Locate the cell with the specified text and output its (x, y) center coordinate. 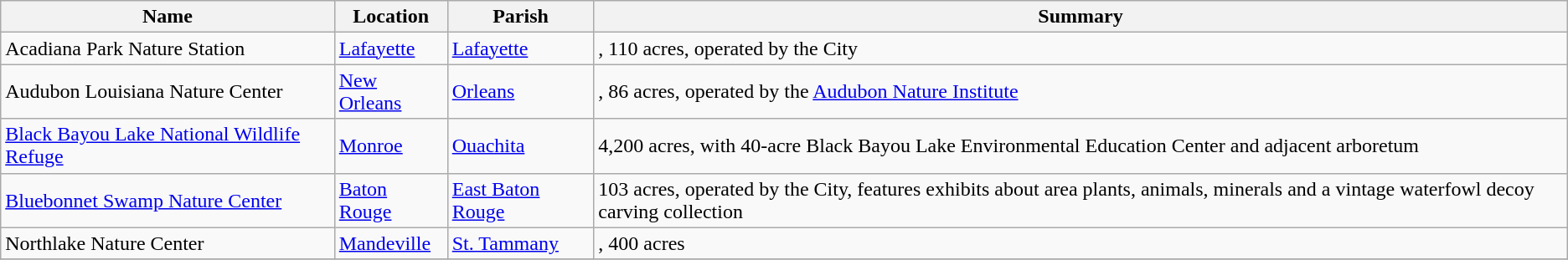
103 acres, operated by the City, features exhibits about area plants, animals, minerals and a vintage waterfowl decoy carving collection (1081, 201)
, 110 acres, operated by the City (1081, 48)
Name (168, 17)
Northlake Nature Center (168, 243)
Acadiana Park Nature Station (168, 48)
Baton Rouge (390, 201)
Monroe (390, 145)
Summary (1081, 17)
Location (390, 17)
St. Tammany (521, 243)
Black Bayou Lake National Wildlife Refuge (168, 145)
, 86 acres, operated by the Audubon Nature Institute (1081, 92)
Parish (521, 17)
, 400 acres (1081, 243)
Orleans (521, 92)
East Baton Rouge (521, 201)
4,200 acres, with 40-acre Black Bayou Lake Environmental Education Center and adjacent arboretum (1081, 145)
Ouachita (521, 145)
Mandeville (390, 243)
Audubon Louisiana Nature Center (168, 92)
Bluebonnet Swamp Nature Center (168, 201)
New Orleans (390, 92)
